Pinpoint the cell where the given text exists, returning its (X, Y) midpoint coordinate. 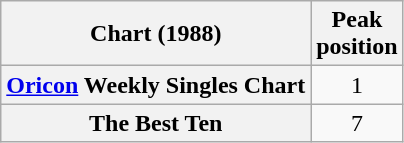
7 (357, 123)
Peakposition (357, 34)
The Best Ten (156, 123)
1 (357, 85)
Chart (1988) (156, 34)
Oricon Weekly Singles Chart (156, 85)
